Pinpoint the cell where the given text exists, returning its (X, Y) midpoint coordinate. 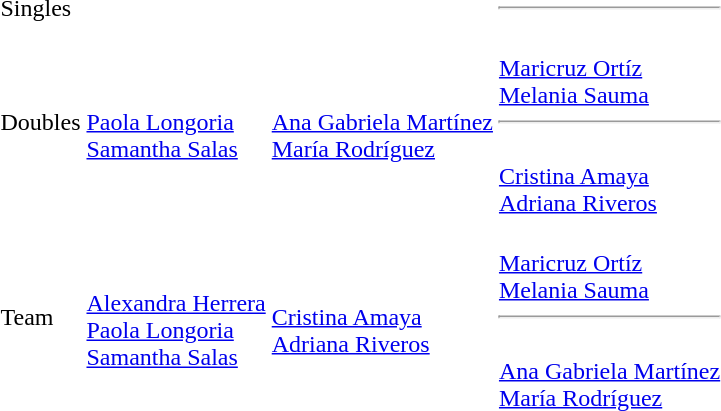
Ana Gabriela MartínezMaría Rodríguez (382, 122)
Maricruz OrtízMelania SaumaCristina AmayaAdriana Riveros (609, 122)
Paola LongoriaSamantha Salas (176, 122)
